Pinpoint the cell where the given text exists, returning its (X, Y) midpoint coordinate. 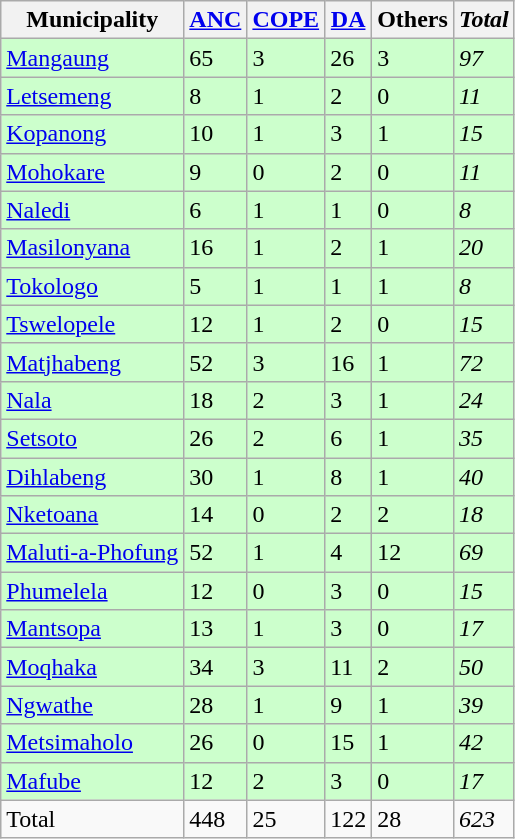
Tokologo (92, 286)
34 (216, 667)
50 (484, 667)
Mangaung (92, 58)
Masilonyana (92, 248)
Maluti-a-Phofung (92, 553)
Mohokare (92, 172)
Matjhabeng (92, 362)
Ngwathe (92, 705)
20 (484, 248)
Kopanong (92, 134)
72 (484, 362)
65 (216, 58)
DA (348, 20)
Mafube (92, 781)
Moqhaka (92, 667)
Tswelopele (92, 324)
Letsemeng (92, 96)
35 (484, 438)
Nketoana (92, 515)
39 (484, 705)
COPE (286, 20)
69 (484, 553)
10 (216, 134)
Phumelela (92, 591)
122 (348, 819)
30 (216, 477)
40 (484, 477)
448 (216, 819)
623 (484, 819)
14 (216, 515)
24 (484, 400)
4 (348, 553)
ANC (216, 20)
5 (216, 286)
Nala (92, 400)
97 (484, 58)
42 (484, 743)
25 (286, 819)
Dihlabeng (92, 477)
Municipality (92, 20)
Setsoto (92, 438)
Mantsopa (92, 629)
Metsimaholo (92, 743)
Naledi (92, 210)
13 (216, 629)
Others (413, 20)
